Search for the cell housing the specified text and yield its (X, Y) center coordinate. 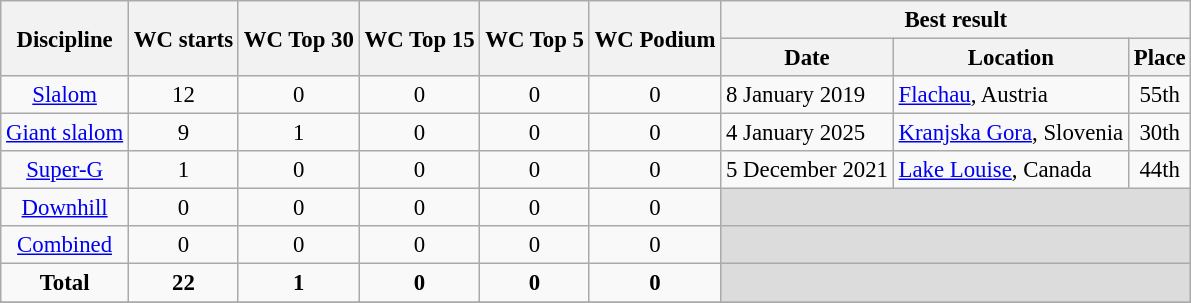
Place (1159, 58)
WC Top 15 (420, 38)
5 December 2021 (808, 170)
Combined (65, 245)
Giant slalom (65, 133)
Date (808, 58)
Kranjska Gora, Slovenia (1010, 133)
Discipline (65, 38)
WC Top 30 (298, 38)
4 January 2025 (808, 133)
30th (1159, 133)
55th (1159, 95)
WC starts (183, 38)
Super-G (65, 170)
Lake Louise, Canada (1010, 170)
22 (183, 283)
9 (183, 133)
WC Podium (654, 38)
8 January 2019 (808, 95)
Slalom (65, 95)
Downhill (65, 208)
12 (183, 95)
Flachau, Austria (1010, 95)
44th (1159, 170)
Total (65, 283)
Best result (956, 20)
Location (1010, 58)
WC Top 5 (534, 38)
